Extract the [x, y] coordinate from the center of the cell holding the provided text.  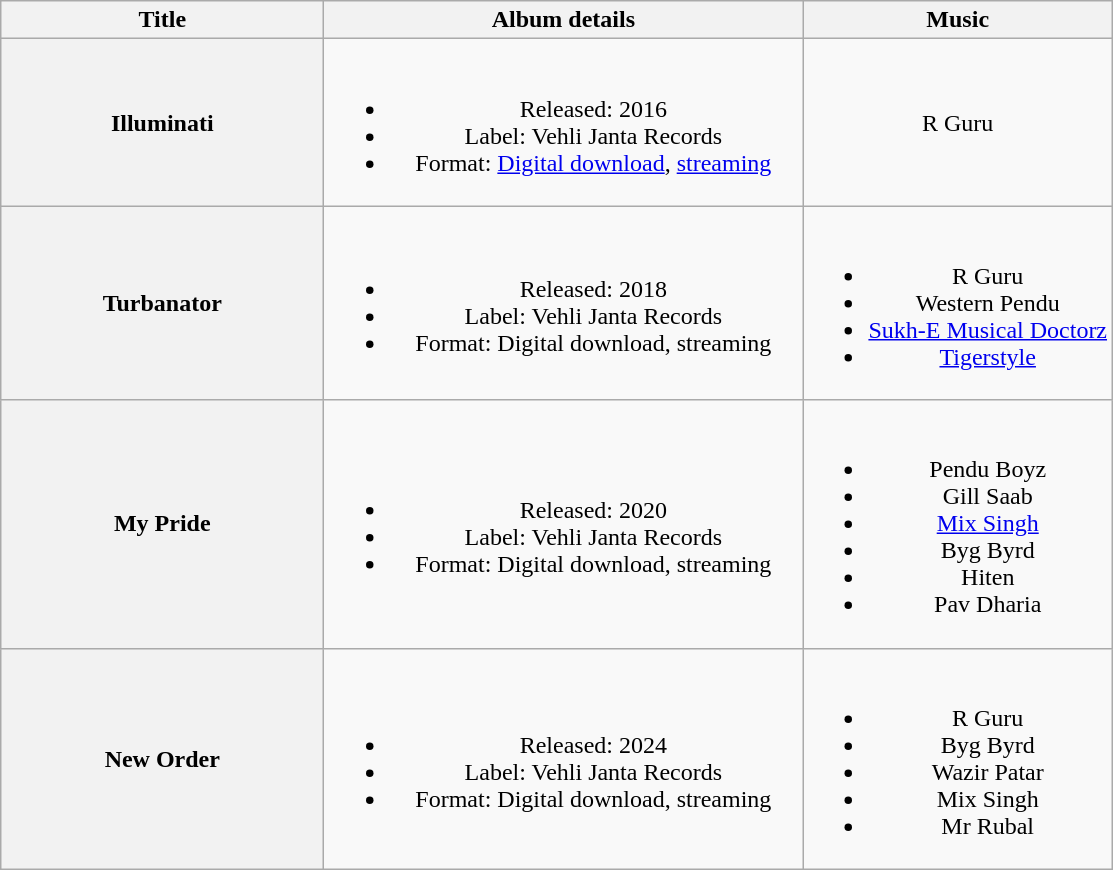
New Order [162, 758]
Released: 2016Label: Vehli Janta RecordsFormat: Digital download, streaming [564, 122]
Illuminati [162, 122]
Released: 2018Label: Vehli Janta RecordsFormat: Digital download, streaming [564, 303]
R GuruByg ByrdWazir PatarMix SinghMr Rubal [958, 758]
R Guru [958, 122]
My Pride [162, 524]
Album details [564, 20]
R GuruWestern PenduSukh-E Musical DoctorzTigerstyle [958, 303]
Released: 2024Label: Vehli Janta RecordsFormat: Digital download, streaming [564, 758]
Turbanator [162, 303]
Pendu BoyzGill SaabMix SinghByg ByrdHitenPav Dharia [958, 524]
Released: 2020Label: Vehli Janta RecordsFormat: Digital download, streaming [564, 524]
Title [162, 20]
Music [958, 20]
